Determine the (X, Y) coordinate at the center of the cell enclosing the given text.  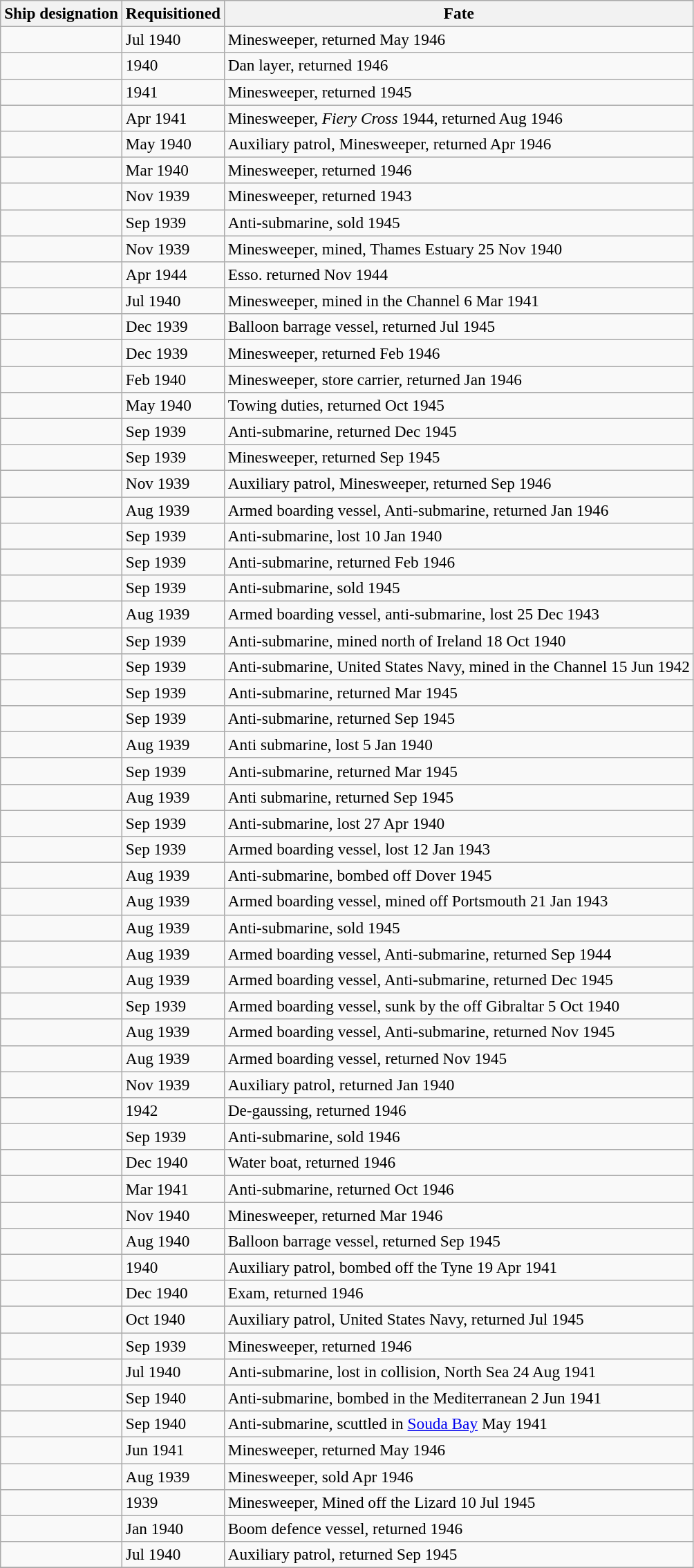
Armed boarding vessel, Anti-submarine, returned Sep 1944 (459, 953)
Auxiliary patrol, United States Navy, returned Jul 1945 (459, 1319)
Armed boarding vessel, anti-submarine, lost 25 Dec 1943 (459, 614)
Balloon barrage vessel, returned Jul 1945 (459, 327)
Armed boarding vessel, lost 12 Jan 1943 (459, 849)
Anti-submarine, sold 1946 (459, 1137)
Towing duties, returned Oct 1945 (459, 405)
Minesweeper, Mined off the Lizard 10 Jul 1945 (459, 1502)
Anti-submarine, bombed in the Mediterranean 2 Jun 1941 (459, 1398)
Water boat, returned 1946 (459, 1163)
Auxiliary patrol, Minesweeper, returned Sep 1946 (459, 483)
Minesweeper, mined in the Channel 6 Mar 1941 (459, 301)
Anti-submarine, lost in collision, North Sea 24 Aug 1941 (459, 1372)
Armed boarding vessel, Anti-submarine, returned Jan 1946 (459, 510)
Anti-submarine, mined north of Ireland 18 Oct 1940 (459, 640)
Nov 1940 (173, 1215)
Ship designation (62, 13)
Armed boarding vessel, sunk by the off Gibraltar 5 Oct 1940 (459, 1006)
Minesweeper, sold Apr 1946 (459, 1476)
Auxiliary patrol, returned Sep 1945 (459, 1554)
Exam, returned 1946 (459, 1294)
1939 (173, 1502)
Mar 1941 (173, 1188)
Minesweeper, returned Feb 1946 (459, 353)
Balloon barrage vessel, returned Sep 1945 (459, 1241)
Auxiliary patrol, bombed off the Tyne 19 Apr 1941 (459, 1267)
Minesweeper, mined, Thames Estuary 25 Nov 1940 (459, 248)
Anti-submarine, returned Feb 1946 (459, 562)
Aug 1940 (173, 1241)
Jun 1941 (173, 1450)
Auxiliary patrol, Minesweeper, returned Apr 1946 (459, 144)
Anti-submarine, lost 10 Jan 1940 (459, 536)
Apr 1944 (173, 274)
Apr 1941 (173, 118)
Anti-submarine, returned Oct 1946 (459, 1188)
Anti submarine, lost 5 Jan 1940 (459, 745)
Auxiliary patrol, returned Jan 1940 (459, 1084)
Armed boarding vessel, mined off Portsmouth 21 Jan 1943 (459, 902)
Minesweeper, returned 1945 (459, 92)
Feb 1940 (173, 379)
Minesweeper, returned Sep 1945 (459, 458)
Esso. returned Nov 1944 (459, 274)
Jan 1940 (173, 1529)
Armed boarding vessel, returned Nov 1945 (459, 1058)
Anti submarine, returned Sep 1945 (459, 797)
Anti-submarine, scuttled in Souda Bay May 1941 (459, 1424)
Anti-submarine, returned Dec 1945 (459, 431)
Minesweeper, store carrier, returned Jan 1946 (459, 379)
Anti-submarine, lost 27 Apr 1940 (459, 823)
1941 (173, 92)
Oct 1940 (173, 1319)
Boom defence vessel, returned 1946 (459, 1529)
Dan layer, returned 1946 (459, 66)
Fate (459, 13)
Minesweeper, returned 1943 (459, 196)
Armed boarding vessel, Anti-submarine, returned Dec 1945 (459, 980)
Anti-submarine, returned Sep 1945 (459, 718)
1942 (173, 1110)
Anti-submarine, United States Navy, mined in the Channel 15 Jun 1942 (459, 666)
Minesweeper, returned Mar 1946 (459, 1215)
De-gaussing, returned 1946 (459, 1110)
Mar 1940 (173, 170)
Armed boarding vessel, Anti-submarine, returned Nov 1945 (459, 1032)
Requisitioned (173, 13)
Anti-submarine, bombed off Dover 1945 (459, 875)
Minesweeper, Fiery Cross 1944, returned Aug 1946 (459, 118)
